From the cell containing the given text, extract its center point as [x, y] coordinate. 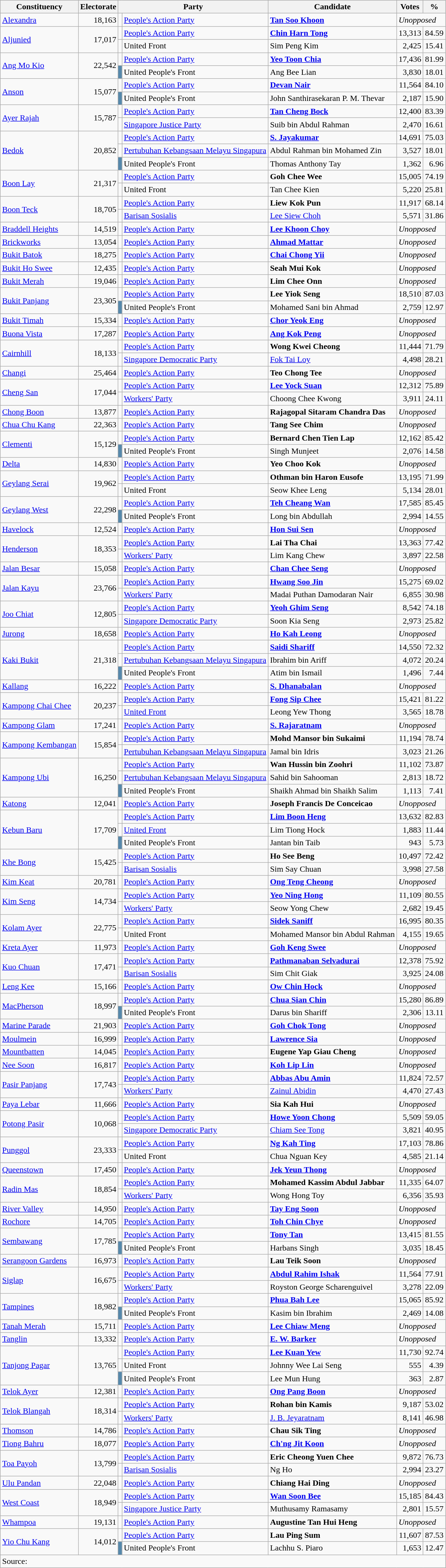
Wong Hong Toy [333, 1195]
23,305 [98, 301]
16,999 [98, 1039]
Potong Pasir [39, 1124]
Lim Kang Chew [333, 555]
23,766 [98, 588]
73.87 [434, 764]
13,799 [98, 1463]
Sim Chit Giak [333, 973]
14,705 [98, 1222]
Tang See Chim [333, 425]
Eric Cheong Yuen Chee [333, 1457]
16.61 [434, 124]
% [434, 7]
13,877 [98, 412]
11,666 [98, 1104]
Lee Yiok Seng [333, 294]
Teo Chong Tee [333, 372]
5.73 [434, 843]
28.01 [434, 490]
Lee Kuan Yew [333, 1352]
74.18 [434, 608]
75.92 [434, 960]
10,497 [410, 856]
Tan Soo Khoon [333, 20]
7.41 [434, 790]
12,381 [98, 1391]
Sahid bin Sahooman [333, 777]
59.05 [434, 1117]
Goh Keng Swee [333, 947]
14,519 [98, 229]
Lee Yock Suan [333, 386]
27.43 [434, 1091]
Telok Ayer [39, 1391]
Anson [39, 92]
Fong Sip Chee [333, 699]
Bukit Batok [39, 255]
77.91 [434, 1274]
6,356 [410, 1195]
Jek Yeun Thong [333, 1169]
11,730 [410, 1352]
8,542 [410, 608]
Ang Kok Peng [333, 333]
Chin Harn Tong [333, 33]
Kaki Bukit [39, 660]
Clementi [39, 444]
21.26 [434, 751]
15,425 [98, 862]
Shaikh Ahmad bin Shaikh Salim [333, 790]
Jantan bin Taib [333, 843]
Tony Tan [333, 1235]
18,949 [98, 1502]
Augustine Tan Hui Heng [333, 1522]
80.55 [434, 895]
15,166 [98, 986]
18,275 [98, 255]
25.82 [434, 621]
30.98 [434, 595]
Kampong Glam [39, 725]
Mohamed Mansor bin Abdul Rahman [333, 934]
17,017 [98, 39]
76.73 [434, 1457]
11,102 [410, 764]
10,068 [98, 1124]
Saidi Shariff [333, 647]
87.53 [434, 1535]
3,035 [410, 1248]
12,162 [410, 438]
Othman bin Haron Eusofe [333, 477]
25.81 [434, 190]
Constituency [39, 7]
18,705 [98, 209]
35.93 [434, 1195]
Wan Soon Bee [333, 1496]
13,054 [98, 242]
1,362 [410, 164]
Jalan Kayu [39, 588]
Ong Teng Cheong [333, 882]
Serangoon Gardens [39, 1261]
14,012 [98, 1542]
3,897 [410, 555]
Lim Boon Heng [333, 817]
Sim Say Chuan [333, 869]
Choong Chee Kwong [333, 399]
Whampoa [39, 1522]
Yeoh Ghim Seng [333, 608]
Lee Chiaw Meng [333, 1326]
15.90 [434, 98]
Kampong Ubi [39, 777]
16,675 [98, 1280]
13,313 [410, 33]
Ibrahim bin Ariff [333, 660]
Zainul Abidin [333, 1091]
18,997 [98, 1006]
Long bin Abdullah [333, 516]
5,134 [410, 490]
Bukit Merah [39, 281]
72.32 [434, 647]
3,821 [410, 1130]
21,903 [98, 1026]
15,334 [98, 320]
Source: [223, 1561]
Chua Sian Chin [333, 1000]
Mohamed Kassim Abdul Jabbar [333, 1182]
11,917 [410, 203]
5,220 [410, 190]
Ho Kah Leong [333, 634]
Votes [410, 7]
Lee Khoon Choy [333, 229]
27.58 [434, 869]
84.43 [434, 1496]
15,185 [410, 1496]
Seow Yong Chew [333, 908]
Chua Chu Kang [39, 425]
23.27 [434, 1470]
Chor Yeok Eng [333, 320]
19,962 [98, 484]
5,571 [410, 216]
17,044 [98, 392]
Leng Kee [39, 986]
13.11 [434, 1013]
Lachhu S. Piaro [333, 1548]
Jurong [39, 634]
Nee Soon [39, 1065]
Bedok [39, 150]
Cairnhill [39, 353]
68.14 [434, 203]
Jalan Besar [39, 568]
18,077 [98, 1444]
28.21 [434, 359]
2,973 [410, 621]
15,005 [410, 177]
Suib bin Abdul Rahman [333, 124]
17,436 [410, 59]
Yeo Choo Kok [333, 464]
3,911 [410, 399]
21,318 [98, 660]
Bukit Panjang [39, 301]
14,786 [98, 1431]
72.57 [434, 1078]
Abdul Rahman bin Mohamed Zin [333, 150]
Lai Tha Chai [333, 542]
Lim Chee Onn [333, 281]
22,298 [98, 510]
Atim bin Ismail [333, 673]
Joseph Francis De Conceicao [333, 804]
83.39 [434, 111]
69.02 [434, 582]
78.86 [434, 1143]
Brickworks [39, 242]
363 [410, 1378]
Ayer Rajah [39, 118]
Abdul Rahim Ishak [333, 1274]
15,077 [98, 92]
14,550 [410, 647]
Madai Puthan Damodaran Nair [333, 595]
84.10 [434, 85]
Muthusamy Ramasamy [333, 1509]
81.99 [434, 59]
Chan Chee Seng [333, 568]
Radin Mas [39, 1189]
40.95 [434, 1130]
15.57 [434, 1509]
22,048 [98, 1483]
2,470 [410, 124]
1,653 [410, 1548]
555 [410, 1365]
Seah Mui Kok [333, 268]
Rajagopal Sitaram Chandra Das [333, 412]
12,378 [410, 960]
Changi [39, 372]
2,759 [410, 307]
14,734 [98, 902]
Thomson [39, 1431]
18,982 [98, 1306]
2,682 [410, 908]
Tanjong Pagar [39, 1365]
Goh Chee Wee [333, 177]
Khe Bong [39, 862]
85.42 [434, 438]
22,542 [98, 66]
1,496 [410, 673]
78.74 [434, 738]
13,415 [410, 1235]
Johnny Wee Lai Seng [333, 1365]
Wan Hussin bin Zoohri [333, 764]
6,855 [410, 595]
Toa Payoh [39, 1463]
Goh Chok Tong [333, 1026]
Tan Cheng Bock [333, 111]
Rochore [39, 1222]
18,314 [98, 1411]
24.11 [434, 399]
18,658 [98, 634]
3,527 [410, 150]
15,065 [410, 1300]
87.03 [434, 294]
Moulmein [39, 1039]
18.78 [434, 712]
Kuo Chuan [39, 967]
J. B. Jeyaratnam [333, 1418]
12,805 [98, 614]
Buona Vista [39, 333]
Delta [39, 464]
14.55 [434, 516]
Ho See Beng [333, 856]
2,187 [410, 98]
15,275 [410, 582]
85.45 [434, 503]
9,187 [410, 1404]
22.09 [434, 1287]
11,973 [98, 947]
17,709 [98, 830]
22,775 [98, 928]
S. Dhanabalan [333, 686]
16,222 [98, 686]
13,195 [410, 477]
Queenstown [39, 1169]
Joo Chiat [39, 614]
11,444 [410, 346]
Henderson [39, 549]
2,813 [410, 777]
Fok Tai Loy [333, 359]
22,363 [98, 425]
12.47 [434, 1548]
Rohan bin Kamis [333, 1404]
Royston George Scharenguivel [333, 1287]
13,632 [410, 817]
4,072 [410, 660]
19,046 [98, 281]
Teh Cheang Wan [333, 503]
4.39 [434, 1365]
81.22 [434, 699]
Ang Mo Kio [39, 66]
3,830 [410, 72]
S. Rajaratnam [333, 725]
14,950 [98, 1208]
John Santhirasekaran P. M. Thevar [333, 98]
17,241 [98, 725]
Abbas Abu Amin [333, 1078]
Sim Peng Kim [333, 46]
Kreta Ayer [39, 947]
12,312 [410, 386]
Boon Teck [39, 209]
Bukit Timah [39, 320]
River Valley [39, 1208]
Telok Blangah [39, 1411]
Hon Sui Sen [333, 529]
13,765 [98, 1365]
Ow Chin Hock [333, 986]
Wong Kwei Cheong [333, 346]
64.07 [434, 1182]
17,785 [98, 1241]
23,333 [98, 1150]
Devan Nair [333, 85]
18.45 [434, 1248]
E. W. Barker [333, 1339]
Chiam See Tong [333, 1130]
2.87 [434, 1378]
13,332 [98, 1339]
5,509 [410, 1117]
Tay Eng Soon [333, 1208]
18,133 [98, 353]
14.58 [434, 451]
20,237 [98, 706]
3,278 [410, 1287]
3,925 [410, 973]
81.55 [434, 1235]
12.97 [434, 307]
Harbans Singh [333, 1248]
Chiang Hai Ding [333, 1483]
17,103 [410, 1143]
Liew Kok Pun [333, 203]
3,023 [410, 751]
Darus bin Shariff [333, 1013]
17,287 [98, 333]
Aljunied [39, 39]
Kolam Ayer [39, 928]
Seow Khee Leng [333, 490]
Tan Chee Kien [333, 190]
Kebun Baru [39, 830]
14.08 [434, 1313]
84.59 [434, 33]
Mountbatten [39, 1052]
80.35 [434, 921]
86.89 [434, 1000]
2,306 [410, 1013]
Lawrence Sia [333, 1039]
75.89 [434, 386]
18,163 [98, 20]
31.86 [434, 216]
MacPherson [39, 1006]
22.58 [434, 555]
Koh Lip Lin [333, 1065]
Boon Lay [39, 183]
46.98 [434, 1418]
Bernard Chen Tien Lap [333, 438]
12,400 [410, 111]
25,464 [98, 372]
Phua Bah Lee [333, 1300]
Braddell Heights [39, 229]
11,109 [410, 895]
Howe Yoon Chong [333, 1117]
20.24 [434, 660]
Kampong Chai Chee [39, 706]
3,998 [410, 869]
Thomas Anthony Tay [333, 164]
16,817 [98, 1065]
Havelock [39, 529]
24.08 [434, 973]
Lau Teik Soon [333, 1261]
19.45 [434, 908]
77.42 [434, 542]
Kallang [39, 686]
Eugene Yap Giau Cheng [333, 1052]
4,585 [410, 1156]
Lee Mun Hung [333, 1378]
Pathmanaban Selvadurai [333, 960]
Chai Chong Yii [333, 255]
Alexandra [39, 20]
Ng Ho [333, 1470]
Yeo Ning Hong [333, 895]
Ng Kah Ting [333, 1143]
9,872 [410, 1457]
Pasir Panjang [39, 1084]
14,830 [98, 464]
Cheng San [39, 392]
Candidate [333, 7]
Paya Lebar [39, 1104]
18.72 [434, 777]
18,854 [98, 1189]
17,450 [98, 1169]
Leong Yew Thong [333, 712]
8,141 [410, 1418]
Ang Bee Lian [333, 72]
13,363 [410, 542]
16,973 [98, 1261]
82.83 [434, 817]
Chau Sik Ting [333, 1431]
Tiong Bahru [39, 1444]
74.19 [434, 177]
Punggol [39, 1150]
2,469 [410, 1313]
21.14 [434, 1156]
Sia Kah Hui [333, 1104]
71.79 [434, 346]
11,607 [410, 1535]
19.65 [434, 934]
4,470 [410, 1091]
Chong Boon [39, 412]
Jamal bin Idris [333, 751]
53.02 [434, 1404]
Chua Nguan Key [333, 1156]
14,691 [410, 137]
15,421 [410, 699]
Mohd Mansor bin Sukaimi [333, 738]
7.44 [434, 673]
Lau Ping Sum [333, 1535]
Lim Tiong Hock [333, 830]
20,781 [98, 882]
Siglap [39, 1280]
15,787 [98, 118]
Kim Seng [39, 902]
15,711 [98, 1326]
16,995 [410, 921]
72.42 [434, 856]
16,250 [98, 777]
Tanah Merah [39, 1326]
15,058 [98, 568]
Ulu Pandan [39, 1483]
4,498 [410, 359]
92.74 [434, 1352]
1,113 [410, 790]
15,280 [410, 1000]
Yeo Toon Chia [333, 59]
11,335 [410, 1182]
Geylang Serai [39, 484]
14,045 [98, 1052]
21,317 [98, 183]
Kim Keat [39, 882]
85.92 [434, 1300]
15.41 [434, 46]
11,194 [410, 738]
Hwang Soo Jin [333, 582]
Kasim bin Ibrahim [333, 1313]
6.96 [434, 164]
19,131 [98, 1522]
Bukit Ho Swee [39, 268]
West Coast [39, 1502]
4,155 [410, 934]
Party [193, 7]
11,824 [410, 1078]
12,524 [98, 529]
Soon Kia Seng [333, 621]
Tanglin [39, 1339]
Ong Pang Boon [333, 1391]
2,801 [410, 1509]
2,425 [410, 46]
Ahmad Mattar [333, 242]
Kampong Kembangan [39, 745]
Sembawang [39, 1241]
Geylang West [39, 510]
Electorate [98, 7]
17,585 [410, 503]
Mohamed Sani bin Ahmad [333, 307]
S. Jayakumar [333, 137]
Marine Parade [39, 1026]
15,854 [98, 745]
1,883 [410, 830]
Toh Chin Chye [333, 1222]
75.03 [434, 137]
Yio Chu Kang [39, 1542]
Sidek Saniff [333, 921]
3,565 [410, 712]
20,852 [98, 150]
71.99 [434, 477]
Ch'ng Jit Koon [333, 1444]
Tampines [39, 1306]
Lee Siew Choh [333, 216]
18,510 [410, 294]
943 [410, 843]
17,471 [98, 967]
11.44 [434, 830]
12,041 [98, 804]
Singh Munjeet [333, 451]
17,743 [98, 1084]
15,129 [98, 444]
12,435 [98, 268]
18,353 [98, 549]
2,076 [410, 451]
Katong [39, 804]
